Provide the (X, Y) coordinate of the cell's center where the given text is located.  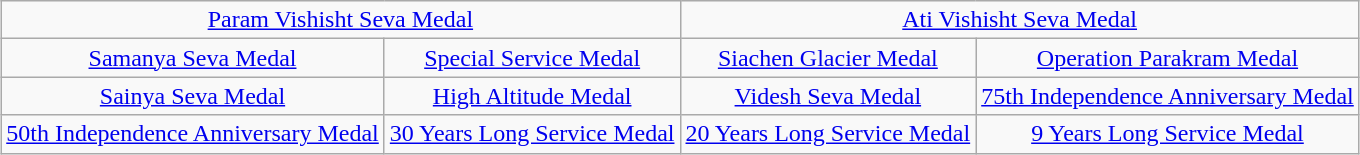
Param Vishisht Seva Medal (340, 20)
Videsh Seva Medal (828, 96)
High Altitude Medal (532, 96)
Siachen Glacier Medal (828, 58)
9 Years Long Service Medal (1168, 134)
Operation Parakram Medal (1168, 58)
Sainya Seva Medal (193, 96)
75th Independence Anniversary Medal (1168, 96)
Samanya Seva Medal (193, 58)
20 Years Long Service Medal (828, 134)
Special Service Medal (532, 58)
30 Years Long Service Medal (532, 134)
Ati Vishisht Seva Medal (1020, 20)
50th Independence Anniversary Medal (193, 134)
